Pinpoint the cell where the given text exists, returning its [X, Y] midpoint coordinate. 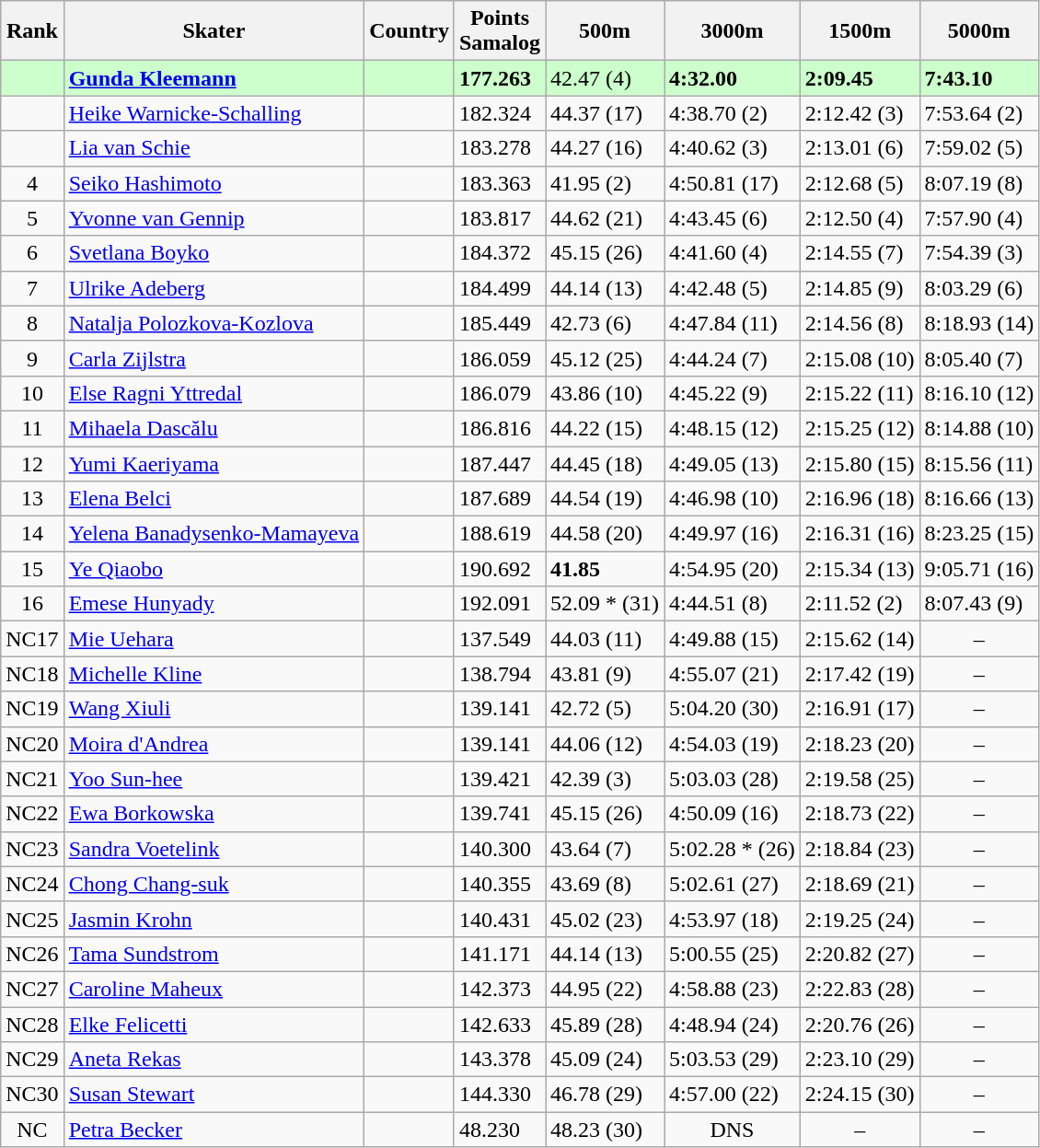
44.54 (19) [604, 499]
2:19.58 (25) [860, 779]
Yumi Kaeriyama [214, 463]
4:44.51 (8) [733, 604]
4:45.22 (9) [733, 393]
Wang Xiuli [214, 709]
4:41.60 (4) [733, 253]
43.81 (9) [604, 674]
Emese Hunyady [214, 604]
Elena Belci [214, 499]
1500m [860, 31]
4:57.00 (22) [733, 1095]
8:23.25 (15) [979, 534]
7:59.02 (5) [979, 148]
Ye Qiaobo [214, 569]
5:02.61 (27) [733, 884]
186.079 [499, 393]
139.421 [499, 779]
8:07.43 (9) [979, 604]
2:18.23 (20) [860, 744]
45.02 (23) [604, 919]
7 [32, 288]
42.39 (3) [604, 779]
42.72 (5) [604, 709]
2:15.34 (13) [860, 569]
8:07.19 (8) [979, 183]
2:14.55 (7) [860, 253]
45.89 (28) [604, 1025]
2:16.91 (17) [860, 709]
8:16.10 (12) [979, 393]
9:05.71 (16) [979, 569]
Lia van Schie [214, 148]
2:20.76 (26) [860, 1025]
2:16.96 (18) [860, 499]
2:15.62 (14) [860, 639]
4:32.00 [733, 78]
500m [604, 31]
6 [32, 253]
183.817 [499, 218]
192.091 [499, 604]
2:16.31 (16) [860, 534]
NC29 [32, 1060]
2:15.08 (10) [860, 358]
7:53.64 (2) [979, 113]
Susan Stewart [214, 1095]
44.45 (18) [604, 463]
2:23.10 (29) [860, 1060]
Sandra Voetelink [214, 849]
4 [32, 183]
NC19 [32, 709]
2:17.42 (19) [860, 674]
44.22 (15) [604, 428]
2:12.68 (5) [860, 183]
2:15.80 (15) [860, 463]
Petra Becker [214, 1130]
15 [32, 569]
4:42.48 (5) [733, 288]
44.27 (16) [604, 148]
182.324 [499, 113]
4:48.15 (12) [733, 428]
Yoo Sun-hee [214, 779]
2:14.85 (9) [860, 288]
4:49.97 (16) [733, 534]
2:15.22 (11) [860, 393]
7:43.10 [979, 78]
7:57.90 (4) [979, 218]
Tama Sundstrom [214, 954]
13 [32, 499]
Seiko Hashimoto [214, 183]
Gunda Kleemann [214, 78]
187.447 [499, 463]
8:03.29 (6) [979, 288]
186.816 [499, 428]
8:15.56 (11) [979, 463]
5:03.53 (29) [733, 1060]
Aneta Rekas [214, 1060]
Mie Uehara [214, 639]
42.73 (6) [604, 323]
4:46.98 (10) [733, 499]
2:24.15 (30) [860, 1095]
NC21 [32, 779]
4:47.84 (11) [733, 323]
185.449 [499, 323]
190.692 [499, 569]
2:18.69 (21) [860, 884]
184.372 [499, 253]
44.95 (22) [604, 989]
8:16.66 (13) [979, 499]
2:20.82 (27) [860, 954]
NC17 [32, 639]
Carla Zijlstra [214, 358]
NC30 [32, 1095]
2:15.25 (12) [860, 428]
48.23 (30) [604, 1130]
5:00.55 (25) [733, 954]
8:14.88 (10) [979, 428]
4:38.70 (2) [733, 113]
DNS [733, 1130]
NC22 [32, 814]
141.171 [499, 954]
5000m [979, 31]
2:13.01 (6) [860, 148]
12 [32, 463]
NC25 [32, 919]
4:54.03 (19) [733, 744]
4:54.95 (20) [733, 569]
4:50.09 (16) [733, 814]
144.330 [499, 1095]
177.263 [499, 78]
9 [32, 358]
4:58.88 (23) [733, 989]
NC [32, 1130]
4:40.62 (3) [733, 148]
NC18 [32, 674]
4:43.45 (6) [733, 218]
11 [32, 428]
4:48.94 (24) [733, 1025]
5:02.28 * (26) [733, 849]
8 [32, 323]
43.86 (10) [604, 393]
5:04.20 (30) [733, 709]
42.47 (4) [604, 78]
2:09.45 [860, 78]
5 [32, 218]
48.230 [499, 1130]
2:19.25 (24) [860, 919]
187.689 [499, 499]
2:11.52 (2) [860, 604]
Jasmin Krohn [214, 919]
Ulrike Adeberg [214, 288]
44.03 (11) [604, 639]
2:22.83 (28) [860, 989]
4:55.07 (21) [733, 674]
Elke Felicetti [214, 1025]
44.37 (17) [604, 113]
Ewa Borkowska [214, 814]
2:12.42 (3) [860, 113]
NC24 [32, 884]
52.09 * (31) [604, 604]
183.363 [499, 183]
140.355 [499, 884]
Yelena Banadysenko-Mamayeva [214, 534]
NC27 [32, 989]
NC23 [32, 849]
8:05.40 (7) [979, 358]
Country [410, 31]
4:49.05 (13) [733, 463]
8:18.93 (14) [979, 323]
14 [32, 534]
NC20 [32, 744]
Else Ragni Yttredal [214, 393]
44.62 (21) [604, 218]
142.633 [499, 1025]
142.373 [499, 989]
2:14.56 (8) [860, 323]
10 [32, 393]
2:18.73 (22) [860, 814]
45.12 (25) [604, 358]
137.549 [499, 639]
41.95 (2) [604, 183]
140.431 [499, 919]
43.64 (7) [604, 849]
2:12.50 (4) [860, 218]
NC26 [32, 954]
Yvonne van Gennip [214, 218]
4:44.24 (7) [733, 358]
Caroline Maheux [214, 989]
44.58 (20) [604, 534]
4:53.97 (18) [733, 919]
NC28 [32, 1025]
45.09 (24) [604, 1060]
3000m [733, 31]
Moira d'Andrea [214, 744]
44.06 (12) [604, 744]
41.85 [604, 569]
Skater [214, 31]
Chong Chang-suk [214, 884]
138.794 [499, 674]
139.741 [499, 814]
183.278 [499, 148]
16 [32, 604]
Svetlana Boyko [214, 253]
2:18.84 (23) [860, 849]
143.378 [499, 1060]
4:50.81 (17) [733, 183]
Rank [32, 31]
5:03.03 (28) [733, 779]
188.619 [499, 534]
7:54.39 (3) [979, 253]
46.78 (29) [604, 1095]
43.69 (8) [604, 884]
140.300 [499, 849]
Natalja Polozkova-Kozlova [214, 323]
186.059 [499, 358]
Heike Warnicke-Schalling [214, 113]
Michelle Kline [214, 674]
Mihaela Dascălu [214, 428]
184.499 [499, 288]
Points Samalog [499, 31]
4:49.88 (15) [733, 639]
